Provide the [x, y] coordinate of the cell's center where the given text is located.  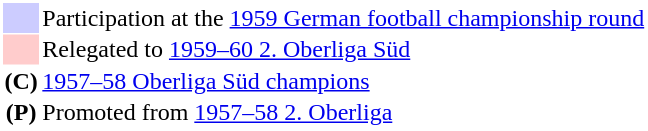
1957–58 Oberliga Süd champions [344, 81]
(C) [21, 81]
(P) [21, 113]
Participation at the 1959 German football championship round [344, 18]
Promoted from 1957–58 2. Oberliga [344, 113]
Relegated to 1959–60 2. Oberliga Süd [344, 49]
